Extract the (x, y) coordinate from the center of the cell holding the provided text.  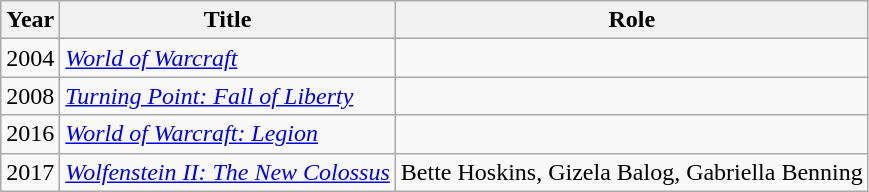
Wolfenstein II: The New Colossus (228, 172)
Role (632, 20)
2008 (30, 96)
World of Warcraft: Legion (228, 134)
2004 (30, 58)
Bette Hoskins, Gizela Balog, Gabriella Benning (632, 172)
Title (228, 20)
Turning Point: Fall of Liberty (228, 96)
Year (30, 20)
2017 (30, 172)
World of Warcraft (228, 58)
2016 (30, 134)
